Determine the (x, y) coordinate at the center of the cell enclosing the given text.  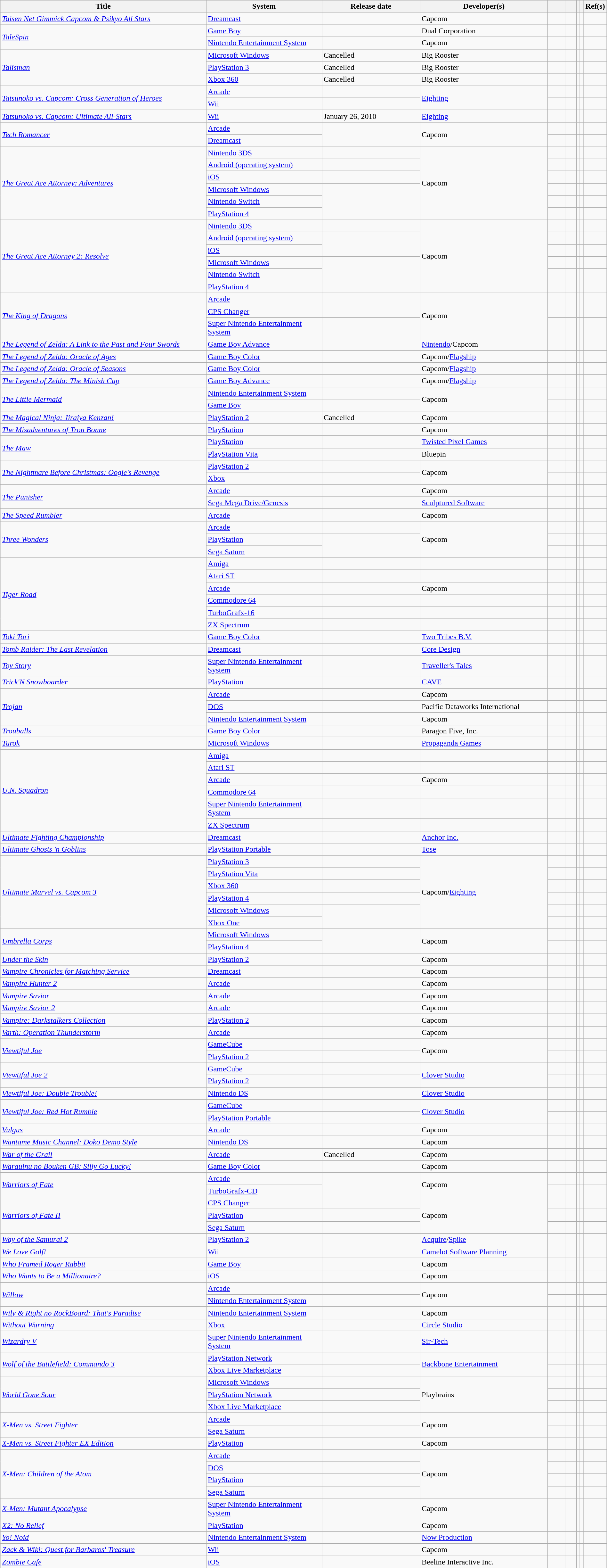
Wantame Music Channel: Doko Demo Style (103, 1142)
Way of the Samurai 2 (103, 1240)
We Love Golf! (103, 1252)
The Maw (103, 448)
Viewtiful Joe: Red Hot Rumble (103, 1111)
Trojan (103, 706)
Ultimate Fighting Championship (103, 837)
Ultimate Ghosts 'n Goblins (103, 849)
Three Wonders (103, 539)
Now Production (484, 1537)
Title (103, 6)
Warriors of Fate II (103, 1215)
Vampire Savior (103, 996)
TurboGrafx-CD (264, 1191)
X-Men vs. Street Fighter EX Edition (103, 1443)
Capcom/Eighting (484, 892)
Sculptured Software (484, 503)
Pacific Dataworks International (484, 706)
Playbrains (484, 1395)
Trick'N Snowboarder (103, 682)
Nintendo/Capcom (484, 344)
The Punisher (103, 497)
TaleSpin (103, 37)
Tatsunoko vs. Capcom: Ultimate All-Stars (103, 116)
X-Men vs. Street Fighter (103, 1425)
Without Warning (103, 1325)
Xbox One (264, 922)
Viewtiful Joe 2 (103, 1075)
Tatsunoko vs. Capcom: Cross Generation of Heroes (103, 98)
Beeline Interactive Inc. (484, 1562)
Acquire/Spike (484, 1240)
Tech Romancer (103, 134)
Circle Studio (484, 1325)
Who Framed Roger Rabbit (103, 1264)
TurboGrafx-16 (264, 613)
Who Wants to Be a Millionaire? (103, 1276)
Anchor Inc. (484, 837)
Tiger Road (103, 594)
Vulgus (103, 1130)
Vampire Savior 2 (103, 1008)
Camelot Software Planning (484, 1252)
The Little Mermaid (103, 399)
Toy Story (103, 666)
Zombie Cafe (103, 1562)
Sega Mega Drive/Genesis (264, 503)
Paragon Five, Inc. (484, 731)
Tose (484, 849)
Varth: Operation Thunderstorm (103, 1032)
The Great Ace Attorney: Adventures (103, 183)
Release date (371, 6)
Talisman (103, 67)
Umbrella Corps (103, 941)
Tomb Raider: The Last Revelation (103, 649)
Viewtiful Joe (103, 1051)
Warauinu no Bouken GB: Silly Go Lucky! (103, 1167)
Ultimate Marvel vs. Capcom 3 (103, 892)
X-Men: Mutant Apocalypse (103, 1508)
Wily & Right no RockBoard: That's Paradise (103, 1313)
Taisen Net Gimmick Capcom & Psikyo All Stars (103, 19)
Under the Skin (103, 959)
The Legend of Zelda: A Link to the Past and Four Swords (103, 344)
Traveller's Tales (484, 666)
Wolf of the Battlefield: Commando 3 (103, 1364)
Willow (103, 1294)
X2: No Relief (103, 1525)
The King of Dragons (103, 315)
Ref(s) (595, 6)
Wizardry V (103, 1341)
World Gone Sour (103, 1395)
Viewtiful Joe: Double Trouble! (103, 1093)
War of the Grail (103, 1154)
The Great Ace Attorney 2: Resolve (103, 256)
Turok (103, 743)
Core Design (484, 649)
Backbone Entertainment (484, 1364)
The Legend of Zelda: Oracle of Ages (103, 357)
The Nightmare Before Christmas: Oogie's Revenge (103, 472)
The Legend of Zelda: Oracle of Seasons (103, 369)
Vampire Chronicles for Matching Service (103, 971)
Trouballs (103, 731)
Dual Corporation (484, 31)
Developer(s) (484, 6)
Propaganda Games (484, 743)
Zack & Wiki: Quest for Barbaros' Treasure (103, 1549)
Vampire: Darkstalkers Collection (103, 1020)
The Speed Rumbler (103, 515)
U.N. Squadron (103, 790)
Two Tribes B.V. (484, 637)
Twisted Pixel Games (484, 442)
Sir-Tech (484, 1341)
The Magical Ninja: Jiraiya Kenzan! (103, 417)
Vampire Hunter 2 (103, 984)
CAVE (484, 682)
Warriors of Fate (103, 1185)
Yo! Noid (103, 1537)
X-Men: Children of the Atom (103, 1474)
Toki Tori (103, 637)
January 26, 2010 (371, 116)
The Legend of Zelda: The Minish Cap (103, 381)
The Misadventures of Tron Bonne (103, 430)
Bluepin (484, 454)
System (264, 6)
